Locate the cell with the specified text and output its [x, y] center coordinate. 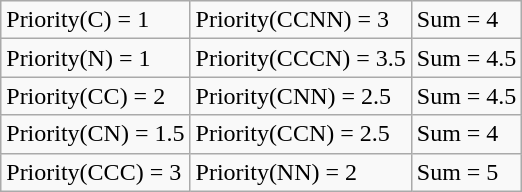
Sum = 5 [466, 172]
Priority(CCN) = 2.5 [300, 134]
Priority(CC) = 2 [96, 96]
Priority(CN) = 1.5 [96, 134]
Priority(CNN) = 2.5 [300, 96]
Priority(CCC) = 3 [96, 172]
Priority(C) = 1 [96, 20]
Priority(N) = 1 [96, 58]
Priority(NN) = 2 [300, 172]
Priority(CCCN) = 3.5 [300, 58]
Priority(CCNN) = 3 [300, 20]
